Return [x, y] of the center of cell containing provided text 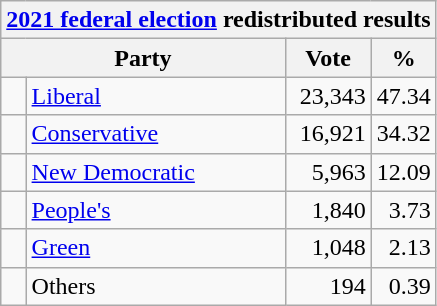
Others [156, 286]
12.09 [404, 172]
16,921 [328, 134]
5,963 [328, 172]
% [404, 58]
1,840 [328, 210]
New Democratic [156, 172]
Liberal [156, 96]
23,343 [328, 96]
2021 federal election redistributed results [218, 20]
194 [328, 286]
People's [156, 210]
47.34 [404, 96]
Party [143, 58]
34.32 [404, 134]
0.39 [404, 286]
2.13 [404, 248]
1,048 [328, 248]
3.73 [404, 210]
Green [156, 248]
Conservative [156, 134]
Vote [328, 58]
